Return the (x, y) coordinate for the center point of the cell that contains the specified text.  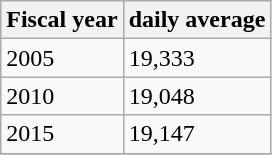
19,048 (197, 96)
2010 (62, 96)
2005 (62, 58)
19,333 (197, 58)
Fiscal year (62, 20)
19,147 (197, 134)
daily average (197, 20)
2015 (62, 134)
